Provide the [X, Y] coordinate of the cell's center where the given text is located.  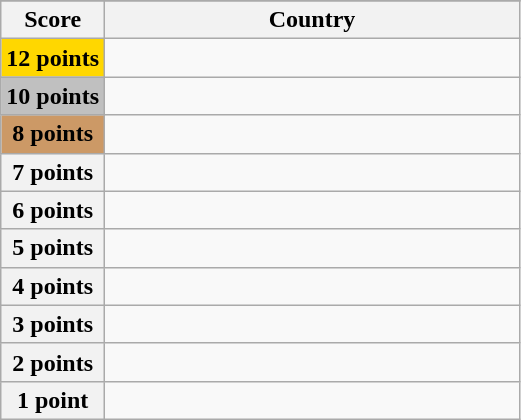
4 points [53, 286]
Score [53, 20]
8 points [53, 134]
2 points [53, 362]
5 points [53, 248]
12 points [53, 58]
10 points [53, 96]
7 points [53, 172]
1 point [53, 400]
3 points [53, 324]
Country [312, 20]
6 points [53, 210]
